From the cell containing the given text, extract its center point as [X, Y] coordinate. 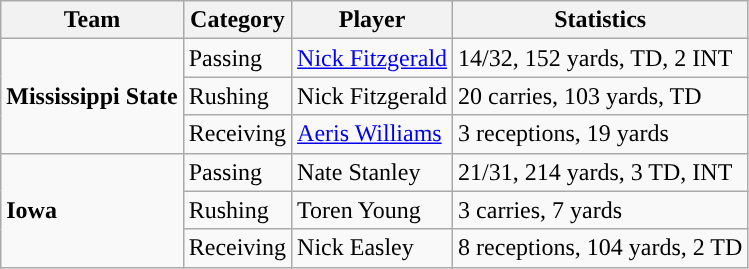
Aeris Williams [372, 134]
Nick Easley [372, 248]
3 carries, 7 yards [600, 210]
20 carries, 103 yards, TD [600, 96]
14/32, 152 yards, TD, 2 INT [600, 58]
Statistics [600, 20]
Category [237, 20]
Mississippi State [92, 96]
3 receptions, 19 yards [600, 134]
21/31, 214 yards, 3 TD, INT [600, 172]
8 receptions, 104 yards, 2 TD [600, 248]
Team [92, 20]
Nate Stanley [372, 172]
Player [372, 20]
Toren Young [372, 210]
Iowa [92, 210]
